Pinpoint the cell where the given text exists, returning its (X, Y) midpoint coordinate. 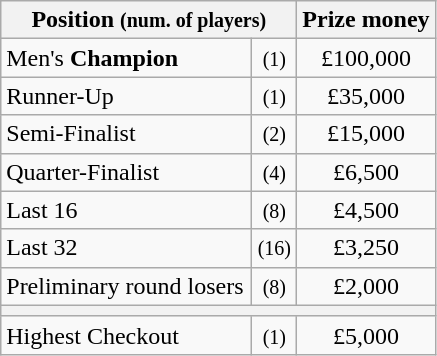
£4,500 (366, 210)
(2) (274, 134)
Last 32 (126, 248)
Prize money (366, 20)
£100,000 (366, 58)
£6,500 (366, 172)
£15,000 (366, 134)
£35,000 (366, 96)
Highest Checkout (126, 335)
(4) (274, 172)
Men's Champion (126, 58)
(16) (274, 248)
Quarter-Finalist (126, 172)
£3,250 (366, 248)
Preliminary round losers (126, 286)
Runner-Up (126, 96)
£2,000 (366, 286)
Last 16 (126, 210)
Semi-Finalist (126, 134)
Position (num. of players) (149, 20)
£5,000 (366, 335)
